Return [x, y] of the center of cell containing provided text 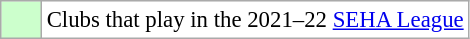
Clubs that play in the 2021–22 SEHA League [255, 20]
